Return [X, Y] of the center of cell containing provided text 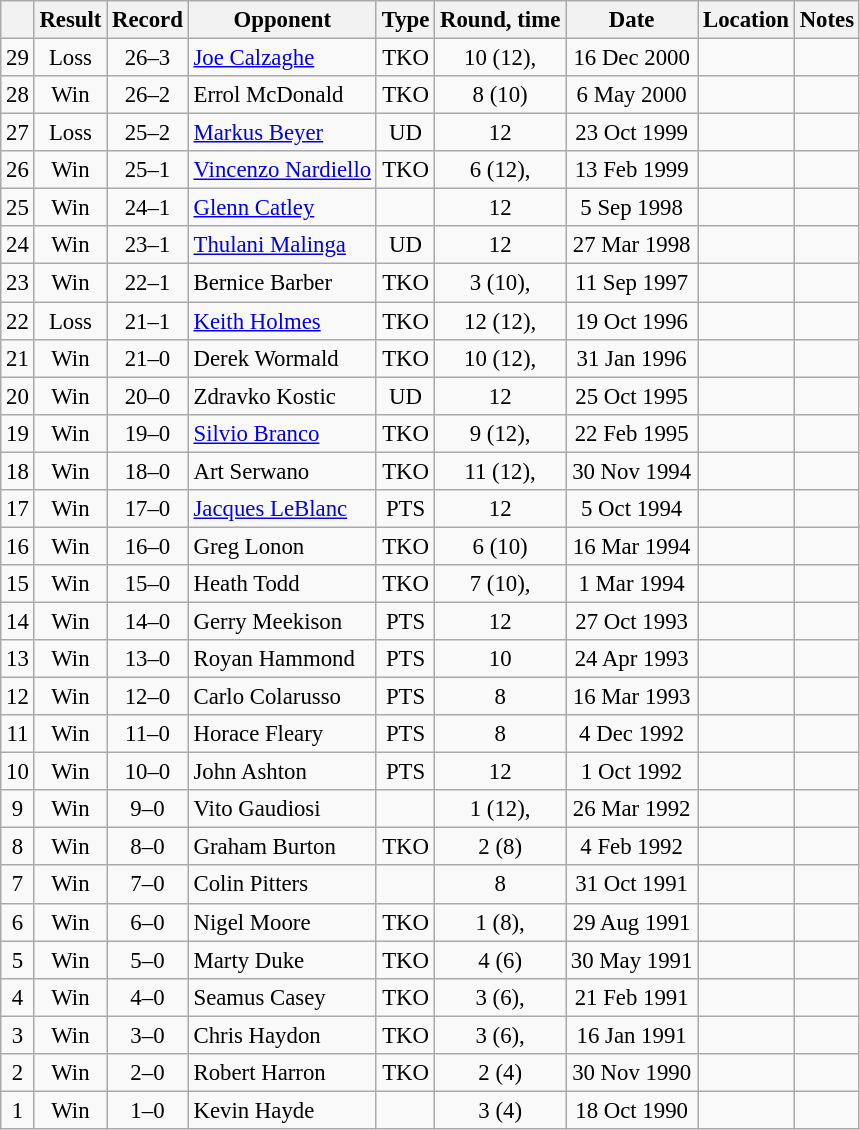
14 [18, 621]
3–0 [148, 1035]
8 (10) [500, 95]
John Ashton [282, 772]
Vincenzo Nardiello [282, 170]
17–0 [148, 509]
15–0 [148, 584]
25–2 [148, 133]
11 (12), [500, 471]
21 [18, 358]
Kevin Hayde [282, 1110]
29 Aug 1991 [632, 922]
26–2 [148, 95]
28 [18, 95]
Glenn Catley [282, 208]
18 Oct 1990 [632, 1110]
1 [18, 1110]
11 Sep 1997 [632, 283]
19–0 [148, 433]
23 [18, 283]
12 (12), [500, 321]
16–0 [148, 546]
11 [18, 734]
2 (4) [500, 1073]
21 Feb 1991 [632, 997]
5 [18, 960]
27 [18, 133]
31 Jan 1996 [632, 358]
Bernice Barber [282, 283]
24 [18, 245]
18–0 [148, 471]
27 Oct 1993 [632, 621]
4 Feb 1992 [632, 847]
Markus Beyer [282, 133]
26–3 [148, 58]
2 (8) [500, 847]
18 [18, 471]
16 Mar 1994 [632, 546]
4 [18, 997]
Derek Wormald [282, 358]
Gerry Meekison [282, 621]
16 [18, 546]
10–0 [148, 772]
9 (12), [500, 433]
6–0 [148, 922]
6 May 2000 [632, 95]
30 Nov 1990 [632, 1073]
9–0 [148, 809]
16 Jan 1991 [632, 1035]
Nigel Moore [282, 922]
Result [70, 20]
5–0 [148, 960]
1–0 [148, 1110]
4 Dec 1992 [632, 734]
7–0 [148, 885]
1 (12), [500, 809]
20 [18, 396]
21–0 [148, 358]
3 (10), [500, 283]
20–0 [148, 396]
26 Mar 1992 [632, 809]
22 Feb 1995 [632, 433]
4 (6) [500, 960]
1 Oct 1992 [632, 772]
4–0 [148, 997]
Location [746, 20]
25 [18, 208]
13–0 [148, 659]
Round, time [500, 20]
3 [18, 1035]
19 [18, 433]
6 (10) [500, 546]
22 [18, 321]
1 (8), [500, 922]
21–1 [148, 321]
12–0 [148, 697]
23 Oct 1999 [632, 133]
30 May 1991 [632, 960]
25 Oct 1995 [632, 396]
Notes [826, 20]
Jacques LeBlanc [282, 509]
26 [18, 170]
Horace Fleary [282, 734]
15 [18, 584]
Carlo Colarusso [282, 697]
Heath Todd [282, 584]
7 [18, 885]
Colin Pitters [282, 885]
7 (10), [500, 584]
Joe Calzaghe [282, 58]
1 Mar 1994 [632, 584]
Type [405, 20]
13 [18, 659]
6 [18, 922]
27 Mar 1998 [632, 245]
Vito Gaudiosi [282, 809]
24–1 [148, 208]
19 Oct 1996 [632, 321]
2–0 [148, 1073]
Chris Haydon [282, 1035]
Royan Hammond [282, 659]
Greg Lonon [282, 546]
Record [148, 20]
Graham Burton [282, 847]
Date [632, 20]
23–1 [148, 245]
Seamus Casey [282, 997]
14–0 [148, 621]
8–0 [148, 847]
Zdravko Kostic [282, 396]
31 Oct 1991 [632, 885]
16 Dec 2000 [632, 58]
24 Apr 1993 [632, 659]
11–0 [148, 734]
13 Feb 1999 [632, 170]
9 [18, 809]
16 Mar 1993 [632, 697]
5 Sep 1998 [632, 208]
17 [18, 509]
Marty Duke [282, 960]
30 Nov 1994 [632, 471]
29 [18, 58]
Silvio Branco [282, 433]
3 (4) [500, 1110]
5 Oct 1994 [632, 509]
6 (12), [500, 170]
25–1 [148, 170]
Thulani Malinga [282, 245]
Keith Holmes [282, 321]
Opponent [282, 20]
Robert Harron [282, 1073]
22–1 [148, 283]
2 [18, 1073]
Art Serwano [282, 471]
Errol McDonald [282, 95]
